Scan for the cell matching the given text and deliver its (X, Y) coordinate at center. 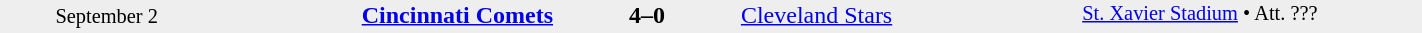
4–0 (648, 15)
St. Xavier Stadium • Att. ??? (1252, 16)
Cincinnati Comets (384, 15)
Cleveland Stars (910, 15)
September 2 (106, 16)
